Locate the cell with the specified text and output its (x, y) center coordinate. 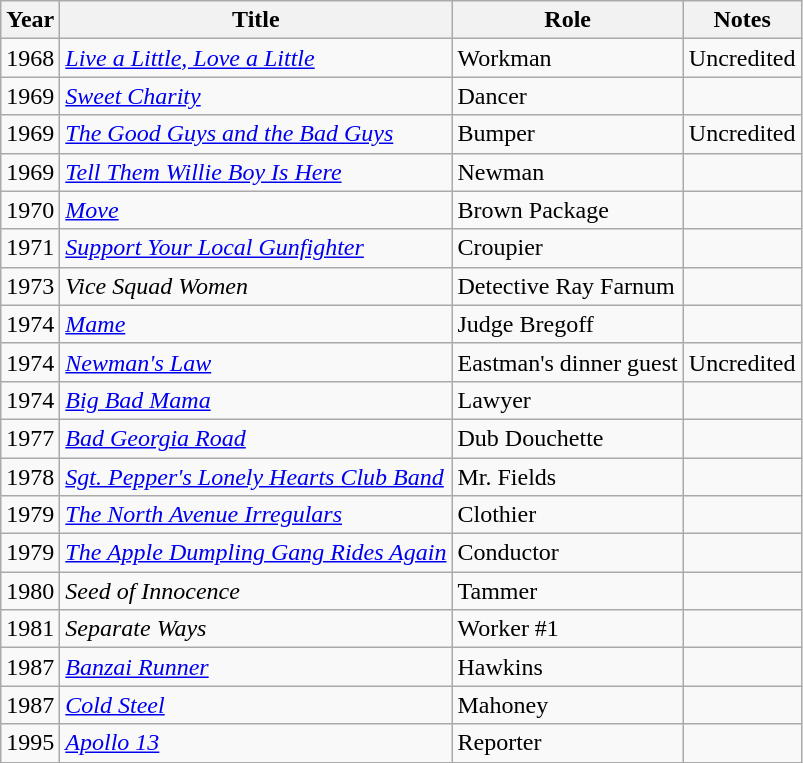
Hawkins (568, 667)
Reporter (568, 743)
Workman (568, 58)
Bad Georgia Road (256, 438)
Croupier (568, 248)
Title (256, 20)
Live a Little, Love a Little (256, 58)
Newman's Law (256, 362)
1977 (30, 438)
Apollo 13 (256, 743)
1973 (30, 286)
The Apple Dumpling Gang Rides Again (256, 553)
Separate Ways (256, 629)
Move (256, 210)
1978 (30, 477)
Tammer (568, 591)
Sgt. Pepper's Lonely Hearts Club Band (256, 477)
Clothier (568, 515)
Mame (256, 324)
Newman (568, 172)
Conductor (568, 553)
Mahoney (568, 705)
Vice Squad Women (256, 286)
The North Avenue Irregulars (256, 515)
Dancer (568, 96)
1970 (30, 210)
Judge Bregoff (568, 324)
Cold Steel (256, 705)
Year (30, 20)
Sweet Charity (256, 96)
1968 (30, 58)
The Good Guys and the Bad Guys (256, 134)
1971 (30, 248)
Dub Douchette (568, 438)
Notes (742, 20)
Detective Ray Farnum (568, 286)
Tell Them Willie Boy Is Here (256, 172)
Brown Package (568, 210)
Lawyer (568, 400)
1980 (30, 591)
1981 (30, 629)
Mr. Fields (568, 477)
Seed of Innocence (256, 591)
Big Bad Mama (256, 400)
Support Your Local Gunfighter (256, 248)
1995 (30, 743)
Eastman's dinner guest (568, 362)
Bumper (568, 134)
Role (568, 20)
Banzai Runner (256, 667)
Worker #1 (568, 629)
